From the cell containing the given text, extract its center point as (x, y) coordinate. 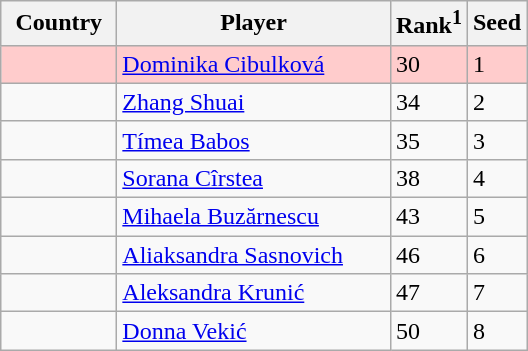
3 (496, 140)
Aliaksandra Sasnovich (254, 255)
2 (496, 102)
Zhang Shuai (254, 102)
43 (428, 217)
Seed (496, 24)
30 (428, 64)
46 (428, 255)
Country (59, 24)
Mihaela Buzărnescu (254, 217)
35 (428, 140)
Player (254, 24)
47 (428, 293)
6 (496, 255)
Tímea Babos (254, 140)
Sorana Cîrstea (254, 178)
7 (496, 293)
Dominika Cibulková (254, 64)
34 (428, 102)
4 (496, 178)
1 (496, 64)
Donna Vekić (254, 331)
8 (496, 331)
Rank1 (428, 24)
Aleksandra Krunić (254, 293)
5 (496, 217)
38 (428, 178)
50 (428, 331)
